Determine the [x, y] coordinate at the center of the cell enclosing the given text.  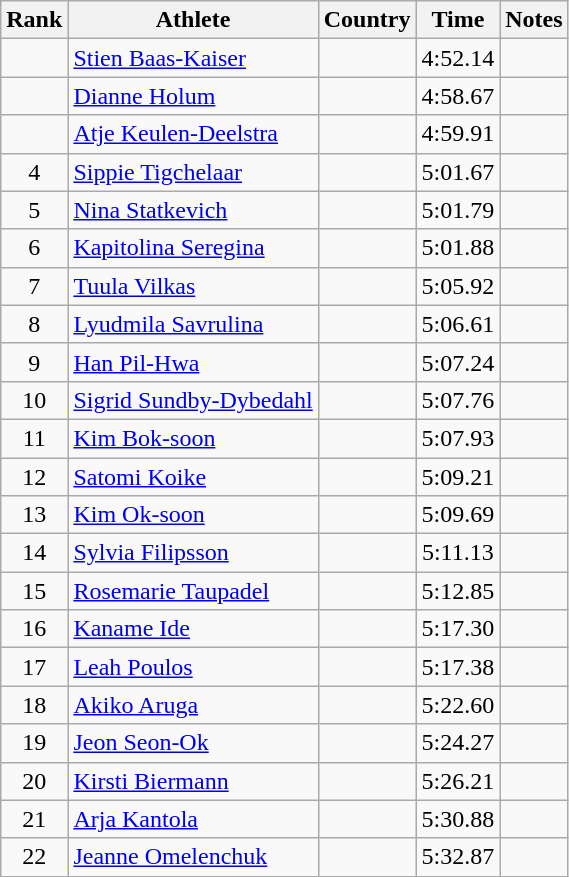
5:17.30 [458, 629]
Kim Ok-soon [193, 515]
5:01.67 [458, 172]
16 [34, 629]
5:26.21 [458, 781]
Akiko Aruga [193, 705]
14 [34, 553]
Stien Baas-Kaiser [193, 58]
Dianne Holum [193, 96]
Rank [34, 20]
Satomi Koike [193, 477]
22 [34, 857]
5:07.24 [458, 362]
Sippie Tigchelaar [193, 172]
Han Pil-Hwa [193, 362]
Arja Kantola [193, 819]
5:01.79 [458, 210]
5:22.60 [458, 705]
15 [34, 591]
6 [34, 248]
5:09.69 [458, 515]
Tuula Vilkas [193, 286]
10 [34, 400]
Jeon Seon-Ok [193, 743]
9 [34, 362]
5:09.21 [458, 477]
Notes [534, 20]
Jeanne Omelenchuk [193, 857]
12 [34, 477]
5:12.85 [458, 591]
5:32.87 [458, 857]
Athlete [193, 20]
Kapitolina Seregina [193, 248]
17 [34, 667]
5 [34, 210]
4 [34, 172]
4:58.67 [458, 96]
19 [34, 743]
5:05.92 [458, 286]
5:06.61 [458, 324]
Kirsti Biermann [193, 781]
Rosemarie Taupadel [193, 591]
Time [458, 20]
Leah Poulos [193, 667]
7 [34, 286]
Sigrid Sundby-Dybedahl [193, 400]
Kim Bok-soon [193, 438]
21 [34, 819]
Atje Keulen-Deelstra [193, 134]
8 [34, 324]
5:07.76 [458, 400]
Nina Statkevich [193, 210]
13 [34, 515]
5:07.93 [458, 438]
4:52.14 [458, 58]
Country [367, 20]
18 [34, 705]
5:01.88 [458, 248]
5:11.13 [458, 553]
4:59.91 [458, 134]
11 [34, 438]
Kaname Ide [193, 629]
5:24.27 [458, 743]
5:30.88 [458, 819]
20 [34, 781]
Sylvia Filipsson [193, 553]
5:17.38 [458, 667]
Lyudmila Savrulina [193, 324]
